Capture the cell that displays the provided text and extract its [x, y] central coordinate. 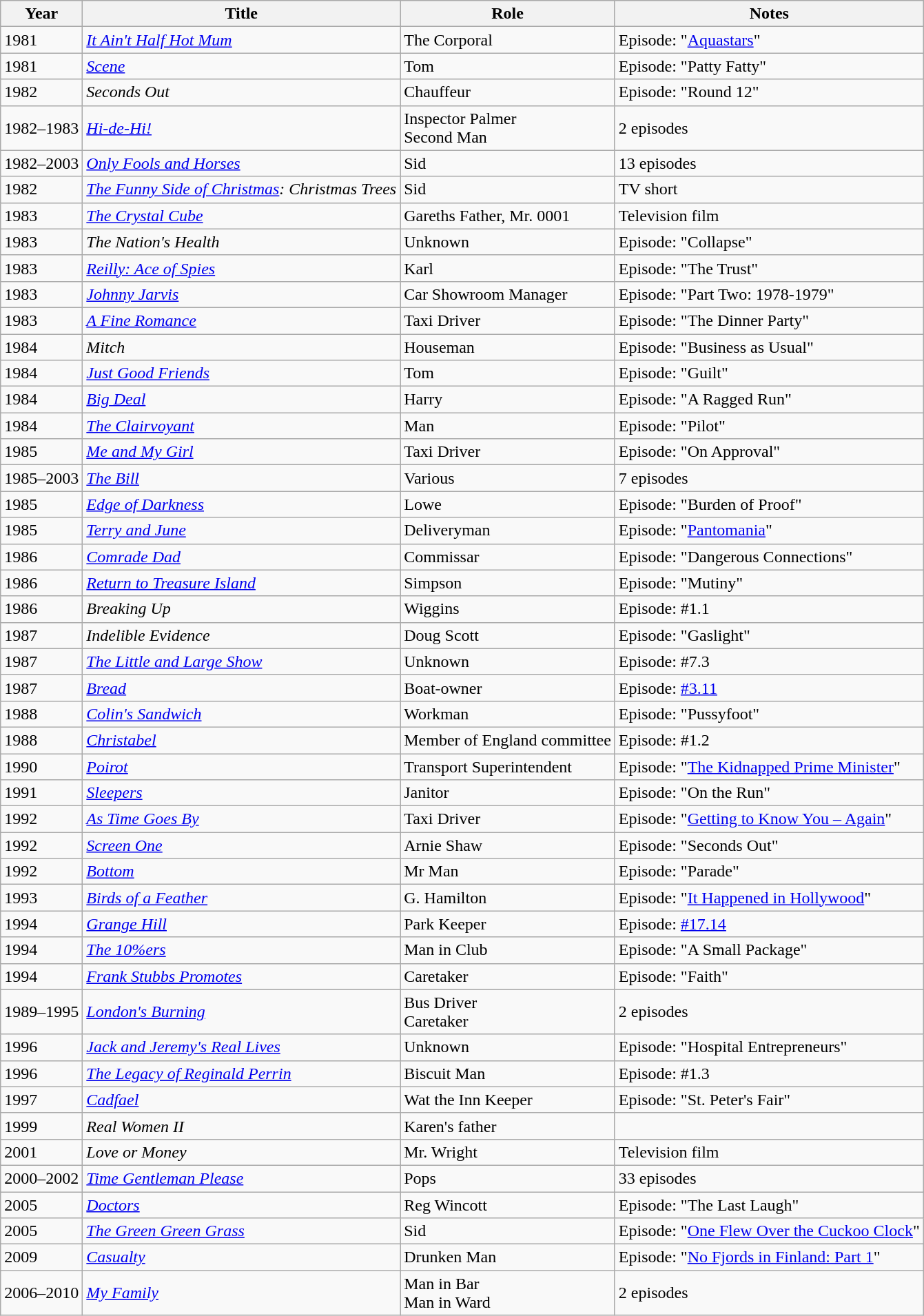
The Little and Large Show [241, 661]
Episode: "It Happened in Hollywood" [769, 898]
Simpson [508, 583]
Episode: #1.2 [769, 740]
Caretaker [508, 976]
Mitch [241, 347]
Man in BarMan in Ward [508, 1293]
Casualty [241, 1257]
Wiggins [508, 609]
Birds of a Feather [241, 898]
Year [41, 14]
1982–2003 [41, 163]
7 episodes [769, 478]
The Corporal [508, 40]
Episode: "Getting to Know You – Again" [769, 819]
Breaking Up [241, 609]
Episode: "Pantomania" [769, 531]
Poirot [241, 767]
Episode: "Gaslight" [769, 635]
Episode: "Patty Fatty" [769, 66]
Doug Scott [508, 635]
Episode: "The Dinner Party" [769, 320]
Commissar [508, 557]
Only Fools and Horses [241, 163]
Episode: #3.11 [769, 688]
Houseman [508, 347]
Boat-owner [508, 688]
1985–2003 [41, 478]
Biscuit Man [508, 1073]
Episode: "Part Two: 1978-1979" [769, 294]
1982–1983 [41, 128]
Transport Superintendent [508, 767]
Episode: #7.3 [769, 661]
Episode: "On the Run" [769, 793]
Man in Club [508, 950]
Episode: "Faith" [769, 976]
Scene [241, 66]
Deliveryman [508, 531]
Me and My Girl [241, 452]
Chauffeur [508, 92]
Episode: "A Ragged Run" [769, 400]
Episode: "On Approval" [769, 452]
Episode: "The Trust" [769, 268]
Episode: "No Fjords in Finland: Part 1" [769, 1257]
The Nation's Health [241, 242]
Pops [508, 1178]
Drunken Man [508, 1257]
Arnie Shaw [508, 845]
Janitor [508, 793]
Doctors [241, 1205]
Karl [508, 268]
A Fine Romance [241, 320]
33 episodes [769, 1178]
Episode: "Pilot" [769, 426]
The Bill [241, 478]
Episode: "Burden of Proof" [769, 504]
The Green Green Grass [241, 1231]
Role [508, 14]
2006–2010 [41, 1293]
Mr Man [508, 872]
Grange Hill [241, 924]
1989–1995 [41, 1011]
Workman [508, 714]
Jack and Jeremy's Real Lives [241, 1047]
1993 [41, 898]
The 10%ers [241, 950]
Episode: "Collapse" [769, 242]
Lowe [508, 504]
It Ain't Half Hot Mum [241, 40]
The Funny Side of Christmas: Christmas Trees [241, 189]
1990 [41, 767]
Love or Money [241, 1152]
Reg Wincott [508, 1205]
Episode: "One Flew Over the Cuckoo Clock" [769, 1231]
2000–2002 [41, 1178]
The Crystal Cube [241, 216]
Just Good Friends [241, 373]
Time Gentleman Please [241, 1178]
Inspector PalmerSecond Man [508, 128]
Title [241, 14]
Bus DriverCaretaker [508, 1011]
Episode: "Dangerous Connections" [769, 557]
Indelible Evidence [241, 635]
Colin's Sandwich [241, 714]
Episode: "Business as Usual" [769, 347]
As Time Goes By [241, 819]
Episode: "The Last Laugh" [769, 1205]
Member of England committee [508, 740]
2009 [41, 1257]
Reilly: Ace of Spies [241, 268]
Car Showroom Manager [508, 294]
The Legacy of Reginald Perrin [241, 1073]
Episode: #1.1 [769, 609]
Screen One [241, 845]
Real Women II [241, 1126]
Episode: "Aquastars" [769, 40]
Episode: "Round 12" [769, 92]
Return to Treasure Island [241, 583]
Episode: "Pussyfoot" [769, 714]
Bottom [241, 872]
Mr. Wright [508, 1152]
Notes [769, 14]
Episode: #17.14 [769, 924]
Bread [241, 688]
TV short [769, 189]
Park Keeper [508, 924]
2001 [41, 1152]
Episode: "Parade" [769, 872]
The Clairvoyant [241, 426]
Seconds Out [241, 92]
Sleepers [241, 793]
My Family [241, 1293]
Episode: #1.3 [769, 1073]
Man [508, 426]
Edge of Darkness [241, 504]
Harry [508, 400]
Frank Stubbs Promotes [241, 976]
Karen's father [508, 1126]
1997 [41, 1100]
Christabel [241, 740]
Episode: "The Kidnapped Prime Minister" [769, 767]
Episode: "St. Peter's Fair" [769, 1100]
Cadfael [241, 1100]
Episode: "Guilt" [769, 373]
Episode: "A Small Package" [769, 950]
Johnny Jarvis [241, 294]
Terry and June [241, 531]
1991 [41, 793]
Episode: "Seconds Out" [769, 845]
Gareths Father, Mr. 0001 [508, 216]
Various [508, 478]
Big Deal [241, 400]
Hi-de-Hi! [241, 128]
G. Hamilton [508, 898]
Wat the Inn Keeper [508, 1100]
London's Burning [241, 1011]
Comrade Dad [241, 557]
Episode: "Mutiny" [769, 583]
1999 [41, 1126]
Episode: "Hospital Entrepreneurs" [769, 1047]
13 episodes [769, 163]
